From the cell containing the given text, extract its center point as (X, Y) coordinate. 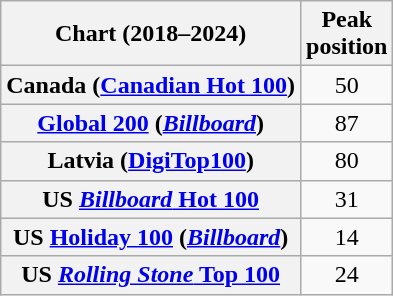
50 (347, 85)
80 (347, 161)
Peakposition (347, 34)
Chart (2018–2024) (151, 34)
US Holiday 100 (Billboard) (151, 237)
Latvia (DigiTop100) (151, 161)
Canada (Canadian Hot 100) (151, 85)
31 (347, 199)
87 (347, 123)
Global 200 (Billboard) (151, 123)
14 (347, 237)
US Billboard Hot 100 (151, 199)
US Rolling Stone Top 100 (151, 275)
24 (347, 275)
